Identify which cell holds the provided text, then report its (X, Y) central coordinate. 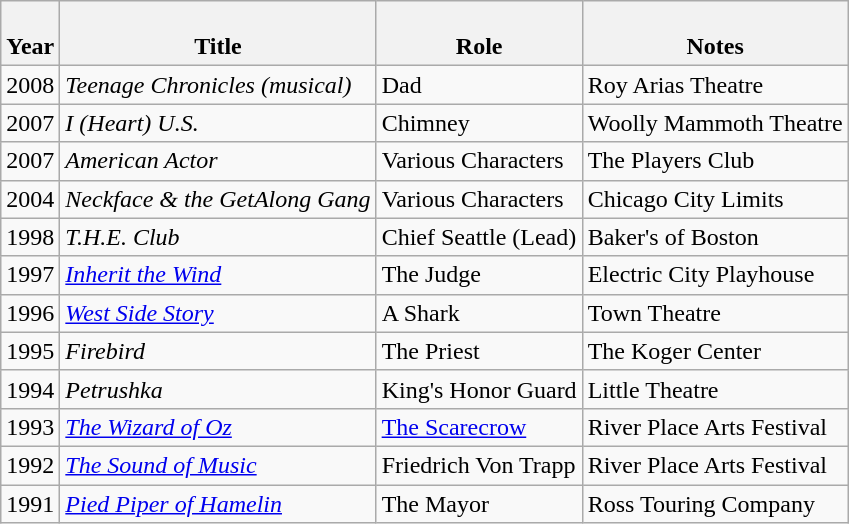
King's Honor Guard (479, 389)
Woolly Mammoth Theatre (715, 123)
1995 (30, 351)
Teenage Chronicles (musical) (218, 85)
The Mayor (479, 503)
Little Theatre (715, 389)
The Players Club (715, 161)
The Koger Center (715, 351)
1996 (30, 313)
Role (479, 34)
Ross Touring Company (715, 503)
1997 (30, 275)
The Priest (479, 351)
The Sound of Music (218, 465)
Notes (715, 34)
Chief Seattle (Lead) (479, 237)
1991 (30, 503)
Inherit the Wind (218, 275)
I (Heart) U.S. (218, 123)
American Actor (218, 161)
Year (30, 34)
The Wizard of Oz (218, 427)
The Judge (479, 275)
West Side Story (218, 313)
1994 (30, 389)
Baker's of Boston (715, 237)
Firebird (218, 351)
Title (218, 34)
1993 (30, 427)
The Scarecrow (479, 427)
1998 (30, 237)
2004 (30, 199)
Neckface & the GetAlong Gang (218, 199)
Electric City Playhouse (715, 275)
Friedrich Von Trapp (479, 465)
Roy Arias Theatre (715, 85)
Pied Piper of Hamelin (218, 503)
Dad (479, 85)
Petrushka (218, 389)
Town Theatre (715, 313)
1992 (30, 465)
T.H.E. Club (218, 237)
2008 (30, 85)
Chimney (479, 123)
A Shark (479, 313)
Chicago City Limits (715, 199)
